Extract the (X, Y) coordinate from the center of the cell holding the provided text.  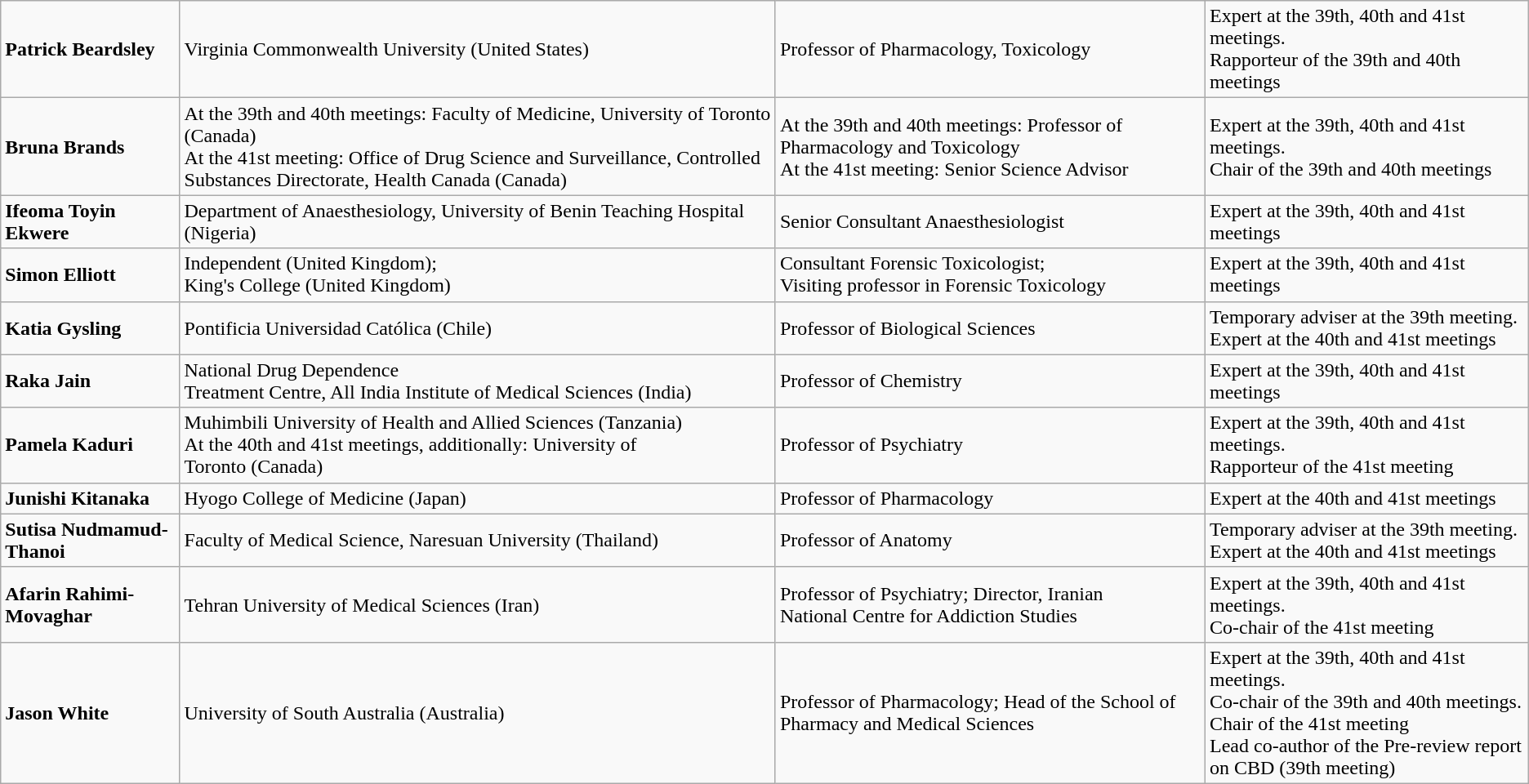
Professor of Chemistry (990, 381)
Muhimbili University of Health and Allied Sciences (Tanzania)At the 40th and 41st meetings, additionally: University ofToronto (Canada) (477, 445)
Department of Anaesthesiology, University of Benin Teaching Hospital (Nigeria) (477, 222)
Simon Elliott (90, 274)
Expert at the 39th, 40th and 41st meetings.Chair of the 39th and 40th meetings (1366, 147)
Professor of Psychiatry (990, 445)
Sutisa Nudmamud-Thanoi (90, 541)
Professor of Pharmacology (990, 498)
University of South Australia (Australia) (477, 712)
Virginia Commonwealth University (United States) (477, 49)
Professor of Psychiatry; Director, IranianNational Centre for Addiction Studies (990, 604)
Pamela Kaduri (90, 445)
Expert at the 40th and 41st meetings (1366, 498)
Expert at the 39th, 40th and 41st meetings.Rapporteur of the 41st meeting (1366, 445)
Jason White (90, 712)
Raka Jain (90, 381)
Professor of Pharmacology, Toxicology (990, 49)
Independent (United Kingdom);King's College (United Kingdom) (477, 274)
Ifeoma Toyin Ekwere (90, 222)
Katia Gysling (90, 328)
Expert at the 39th, 40th and 41st meetings.Co-chair of the 41st meeting (1366, 604)
Professor of Biological Sciences (990, 328)
Senior Consultant Anaesthesiologist (990, 222)
National Drug DependenceTreatment Centre, All India Institute of Medical Sciences (India) (477, 381)
Hyogo College of Medicine (Japan) (477, 498)
Professor of Pharmacology; Head of the School of Pharmacy and Medical Sciences (990, 712)
Bruna Brands (90, 147)
Patrick Beardsley (90, 49)
Afarin Rahimi-Movaghar (90, 604)
Professor of Anatomy (990, 541)
Tehran University of Medical Sciences (Iran) (477, 604)
Pontificia Universidad Católica (Chile) (477, 328)
At the 39th and 40th meetings: Professor of Pharmacology and ToxicologyAt the 41st meeting: Senior Science Advisor (990, 147)
Expert at the 39th, 40th and 41st meetings.Rapporteur of the 39th and 40th meetings (1366, 49)
Consultant Forensic Toxicologist;Visiting professor in Forensic Toxicology (990, 274)
Faculty of Medical Science, Naresuan University (Thailand) (477, 541)
Junishi Kitanaka (90, 498)
